Determine the [X, Y] coordinate at the center of the cell enclosing the given text.  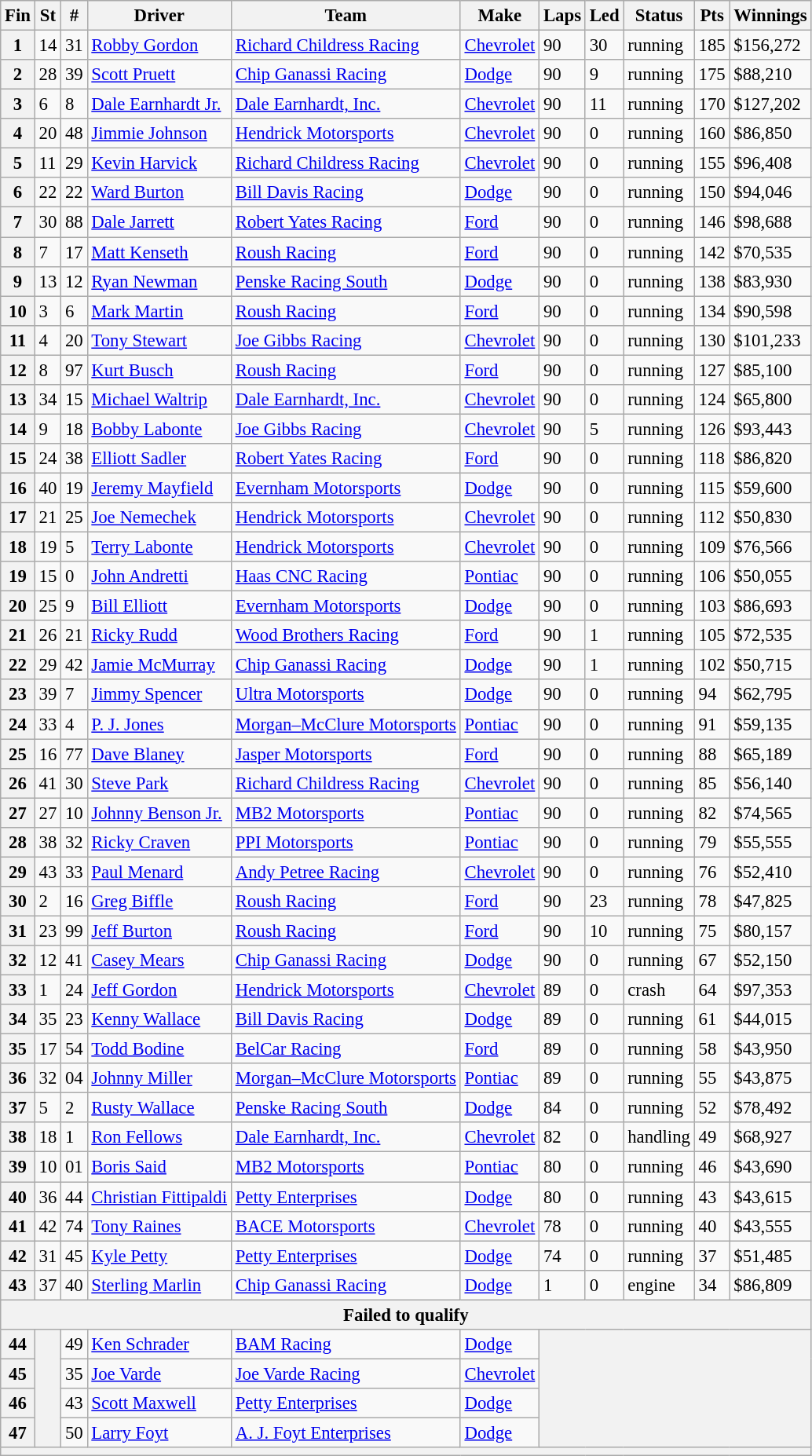
109 [711, 547]
Dale Jarrett [159, 222]
Steve Park [159, 783]
$85,100 [770, 370]
$101,233 [770, 340]
Jeff Burton [159, 931]
$51,485 [770, 1256]
Laps [562, 16]
01 [74, 1167]
$127,202 [770, 104]
55 [711, 1078]
$52,150 [770, 960]
$88,210 [770, 75]
$68,927 [770, 1138]
79 [711, 843]
118 [711, 459]
$93,443 [770, 429]
Ricky Craven [159, 843]
Michael Waltrip [159, 400]
Johnny Miller [159, 1078]
P. J. Jones [159, 724]
$47,825 [770, 902]
102 [711, 665]
$90,598 [770, 311]
Joe Nemechek [159, 518]
134 [711, 311]
52 [711, 1108]
85 [711, 783]
Paul Menard [159, 872]
Kenny Wallace [159, 1019]
Jamie McMurray [159, 665]
150 [711, 192]
Todd Bodine [159, 1049]
Jeff Gordon [159, 990]
Sterling Marlin [159, 1285]
58 [711, 1049]
Scott Pruett [159, 75]
61 [711, 1019]
Haas CNC Racing [346, 576]
Ultra Motorsports [346, 695]
Jasper Motorsports [346, 754]
Johnny Benson Jr. [159, 813]
$70,535 [770, 252]
$80,157 [770, 931]
PPI Motorsports [346, 843]
Failed to qualify [406, 1315]
Robby Gordon [159, 46]
$83,930 [770, 281]
Scott Maxwell [159, 1403]
138 [711, 281]
50 [74, 1432]
99 [74, 931]
$59,600 [770, 488]
Ron Fellows [159, 1138]
103 [711, 606]
Ryan Newman [159, 281]
124 [711, 400]
BelCar Racing [346, 1049]
John Andretti [159, 576]
170 [711, 104]
175 [711, 75]
Mark Martin [159, 311]
Christian Fittipaldi [159, 1197]
handling [659, 1138]
$98,688 [770, 222]
142 [711, 252]
Dale Earnhardt Jr. [159, 104]
$62,795 [770, 695]
84 [562, 1108]
155 [711, 163]
75 [711, 931]
67 [711, 960]
130 [711, 340]
Tony Raines [159, 1226]
Greg Biffle [159, 902]
$55,555 [770, 843]
Joe Varde [159, 1374]
105 [711, 635]
$43,690 [770, 1167]
Bobby Labonte [159, 429]
Boris Said [159, 1167]
$43,950 [770, 1049]
Bill Elliott [159, 606]
97 [74, 370]
Elliott Sadler [159, 459]
$156,272 [770, 46]
Kyle Petty [159, 1256]
engine [659, 1285]
Jimmy Spencer [159, 695]
$72,535 [770, 635]
94 [711, 695]
$86,693 [770, 606]
$78,492 [770, 1108]
Driver [159, 16]
48 [74, 134]
$97,353 [770, 990]
Ward Burton [159, 192]
Fin [18, 16]
$52,410 [770, 872]
126 [711, 429]
Make [499, 16]
Winnings [770, 16]
St [47, 16]
64 [711, 990]
106 [711, 576]
04 [74, 1078]
Matt Kenseth [159, 252]
$43,555 [770, 1226]
$43,875 [770, 1078]
$86,850 [770, 134]
Rusty Wallace [159, 1108]
160 [711, 134]
54 [74, 1049]
Led [605, 16]
127 [711, 370]
$50,055 [770, 576]
$65,189 [770, 754]
A. J. Foyt Enterprises [346, 1432]
Jeremy Mayfield [159, 488]
Andy Petree Racing [346, 872]
$94,046 [770, 192]
Wood Brothers Racing [346, 635]
115 [711, 488]
$50,830 [770, 518]
Kevin Harvick [159, 163]
112 [711, 518]
$56,140 [770, 783]
# [74, 16]
91 [711, 724]
76 [711, 872]
$65,800 [770, 400]
Jimmie Johnson [159, 134]
$86,820 [770, 459]
$76,566 [770, 547]
$86,809 [770, 1285]
BAM Racing [346, 1344]
Ricky Rudd [159, 635]
47 [18, 1432]
Kurt Busch [159, 370]
Joe Varde Racing [346, 1374]
185 [711, 46]
$59,135 [770, 724]
BACE Motorsports [346, 1226]
$96,408 [770, 163]
Larry Foyt [159, 1432]
Terry Labonte [159, 547]
Pts [711, 16]
crash [659, 990]
77 [74, 754]
$44,015 [770, 1019]
Ken Schrader [159, 1344]
$50,715 [770, 665]
146 [711, 222]
$74,565 [770, 813]
Tony Stewart [159, 340]
Dave Blaney [159, 754]
Status [659, 16]
Team [346, 16]
$43,615 [770, 1197]
Casey Mears [159, 960]
